Provide the (x, y) coordinate of the cell's center where the given text is located.  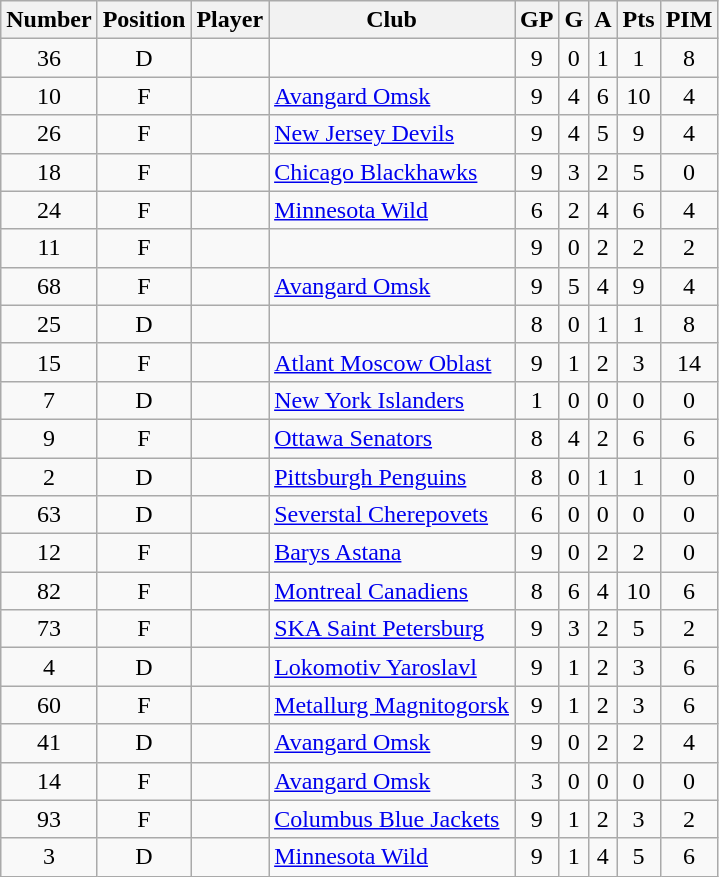
26 (49, 134)
PIM (689, 20)
Severstal Cherepovets (392, 515)
Metallurg Magnitogorsk (392, 705)
Pts (638, 20)
93 (49, 819)
60 (49, 705)
Chicago Blackhawks (392, 172)
New York Islanders (392, 400)
Atlant Moscow Oblast (392, 362)
11 (49, 248)
63 (49, 515)
GP (537, 20)
Number (49, 20)
Club (392, 20)
A (603, 20)
12 (49, 553)
Barys Astana (392, 553)
73 (49, 629)
18 (49, 172)
SKA Saint Petersburg (392, 629)
Montreal Canadiens (392, 591)
36 (49, 58)
24 (49, 210)
82 (49, 591)
Player (230, 20)
New Jersey Devils (392, 134)
Ottawa Senators (392, 438)
41 (49, 743)
25 (49, 324)
Position (144, 20)
15 (49, 362)
68 (49, 286)
G (574, 20)
Pittsburgh Penguins (392, 477)
Columbus Blue Jackets (392, 819)
7 (49, 400)
Lokomotiv Yaroslavl (392, 667)
